Pinpoint the cell where the given text exists, returning its (x, y) midpoint coordinate. 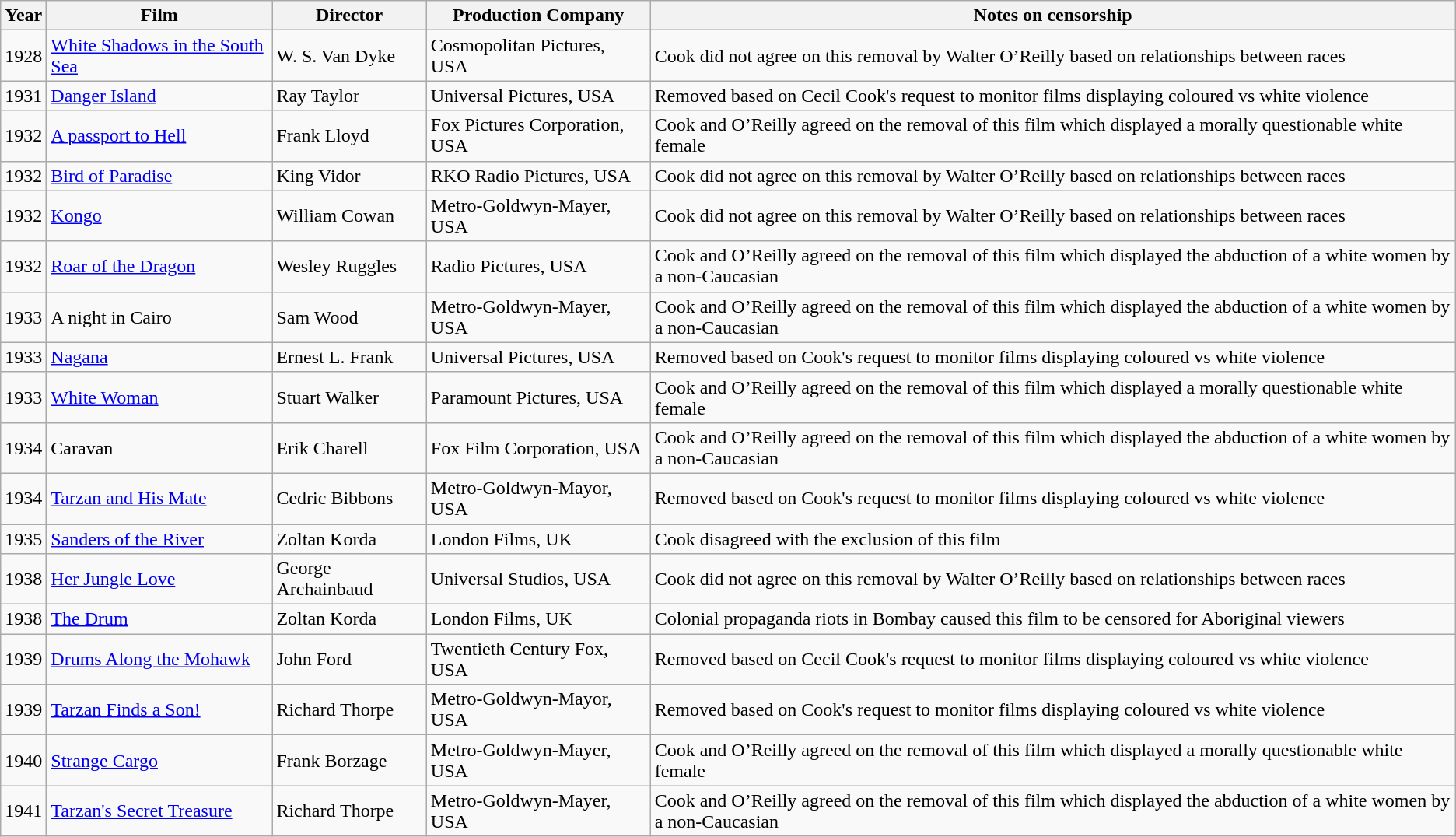
Twentieth Century Fox, USA (538, 660)
Tarzan Finds a Son! (159, 709)
Paramount Pictures, USA (538, 397)
Frank Lloyd (349, 135)
Cook disagreed with the exclusion of this film (1053, 539)
George Archainbaud (349, 579)
White Shadows in the South Sea (159, 56)
Radio Pictures, USA (538, 266)
Universal Studios, USA (538, 579)
The Drum (159, 619)
1940 (23, 761)
Film (159, 16)
Cosmopolitan Pictures, USA (538, 56)
RKO Radio Pictures, USA (538, 176)
Tarzan and His Mate (159, 498)
Tarzan's Secret Treasure (159, 811)
Roar of the Dragon (159, 266)
Notes on censorship (1053, 16)
Fox Film Corporation, USA (538, 448)
Drums Along the Mohawk (159, 660)
Year (23, 16)
Nagana (159, 357)
John Ford (349, 660)
Colonial propaganda riots in Bombay caused this film to be censored for Aboriginal viewers (1053, 619)
White Woman (159, 397)
Danger Island (159, 96)
King Vidor (349, 176)
Her Jungle Love (159, 579)
W. S. Van Dyke (349, 56)
Sam Wood (349, 317)
1935 (23, 539)
Ernest L. Frank (349, 357)
Director (349, 16)
Cedric Bibbons (349, 498)
Wesley Ruggles (349, 266)
1941 (23, 811)
A night in Cairo (159, 317)
Caravan (159, 448)
Kongo (159, 216)
Fox Pictures Corporation, USA (538, 135)
Stuart Walker (349, 397)
A passport to Hell (159, 135)
Ray Taylor (349, 96)
Erik Charell (349, 448)
Production Company (538, 16)
William Cowan (349, 216)
1931 (23, 96)
Frank Borzage (349, 761)
Bird of Paradise (159, 176)
1928 (23, 56)
Sanders of the River (159, 539)
Strange Cargo (159, 761)
